Extract the (x, y) coordinate from the center of the cell holding the provided text.  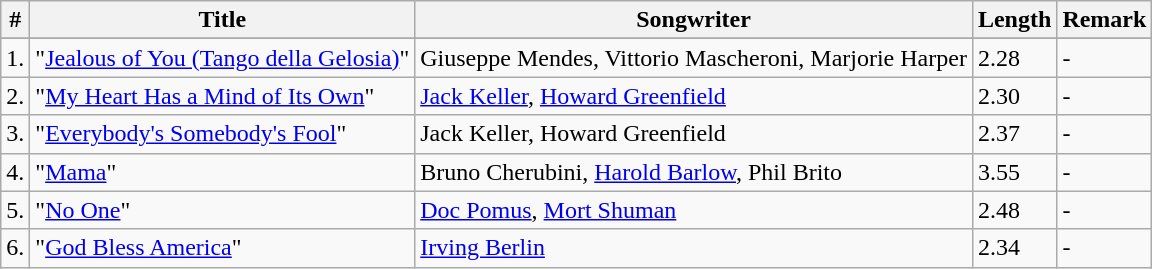
Giuseppe Mendes, Vittorio Mascheroni, Marjorie Harper (694, 58)
1. (16, 58)
Doc Pomus, Mort Shuman (694, 210)
2.48 (1014, 210)
2.34 (1014, 248)
2.30 (1014, 96)
"Jealous of You (Tango della Gelosia)" (222, 58)
4. (16, 172)
Bruno Cherubini, Harold Barlow, Phil Brito (694, 172)
"My Heart Has a Mind of Its Own" (222, 96)
6. (16, 248)
"Mama" (222, 172)
Irving Berlin (694, 248)
5. (16, 210)
Length (1014, 20)
"No One" (222, 210)
"Everybody's Somebody's Fool" (222, 134)
"God Bless America" (222, 248)
2.28 (1014, 58)
Remark (1104, 20)
# (16, 20)
Songwriter (694, 20)
3.55 (1014, 172)
Title (222, 20)
2.37 (1014, 134)
2. (16, 96)
3. (16, 134)
